Identify which cell holds the provided text, then report its (x, y) central coordinate. 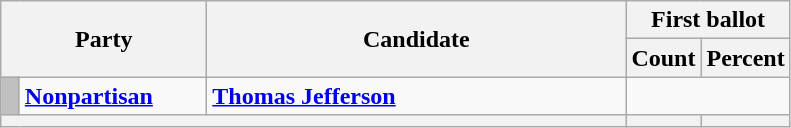
Percent (746, 58)
Thomas Jefferson (416, 96)
Count (664, 58)
Nonpartisan (113, 96)
First ballot (708, 20)
Candidate (416, 39)
Party (104, 39)
